For the text-containing cell, return its midpoint in [X, Y] coordinate format. 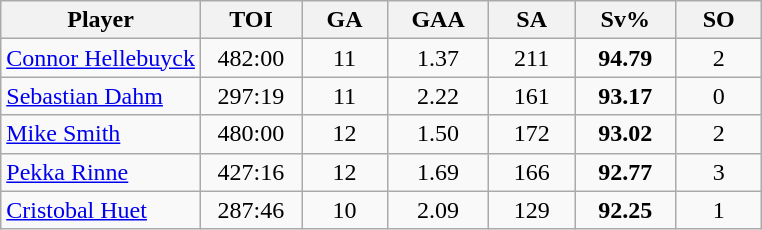
GAA [438, 20]
SO [719, 20]
TOI [250, 20]
172 [532, 134]
94.79 [626, 58]
297:19 [250, 96]
92.77 [626, 172]
1 [719, 210]
SA [532, 20]
166 [532, 172]
92.25 [626, 210]
93.17 [626, 96]
211 [532, 58]
Sebastian Dahm [101, 96]
Connor Hellebuyck [101, 58]
129 [532, 210]
1.37 [438, 58]
482:00 [250, 58]
0 [719, 96]
2.22 [438, 96]
161 [532, 96]
93.02 [626, 134]
427:16 [250, 172]
10 [345, 210]
Cristobal Huet [101, 210]
1.50 [438, 134]
480:00 [250, 134]
3 [719, 172]
Pekka Rinne [101, 172]
287:46 [250, 210]
Sv% [626, 20]
2.09 [438, 210]
1.69 [438, 172]
Mike Smith [101, 134]
GA [345, 20]
Player [101, 20]
